Provide the (x, y) coordinate of the cell's center where the given text is located.  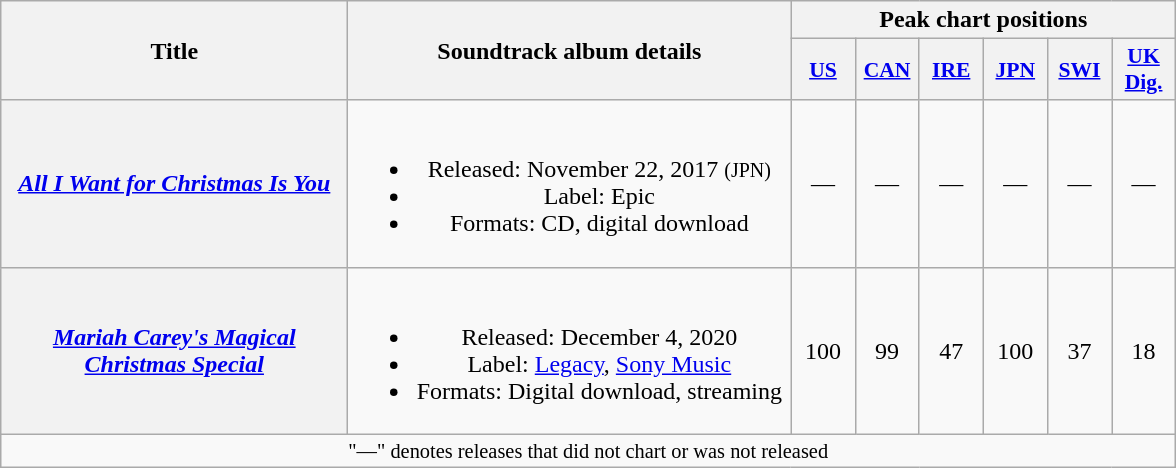
Mariah Carey's Magical Christmas Special (174, 350)
"—" denotes releases that did not chart or was not released (588, 451)
47 (951, 350)
Peak chart positions (984, 20)
SWI (1079, 70)
IRE (951, 70)
Title (174, 50)
37 (1079, 350)
CAN (887, 70)
Soundtrack album details (570, 50)
UK Dig. (1144, 70)
US (823, 70)
18 (1144, 350)
99 (887, 350)
Released: December 4, 2020Label: Legacy, Sony MusicFormats: Digital download, streaming (570, 350)
JPN (1015, 70)
Released: November 22, 2017 (JPN)Label: EpicFormats: CD, digital download (570, 184)
All I Want for Christmas Is You (174, 184)
